Output the [x, y] coordinate of the center of the cell containing the given text.  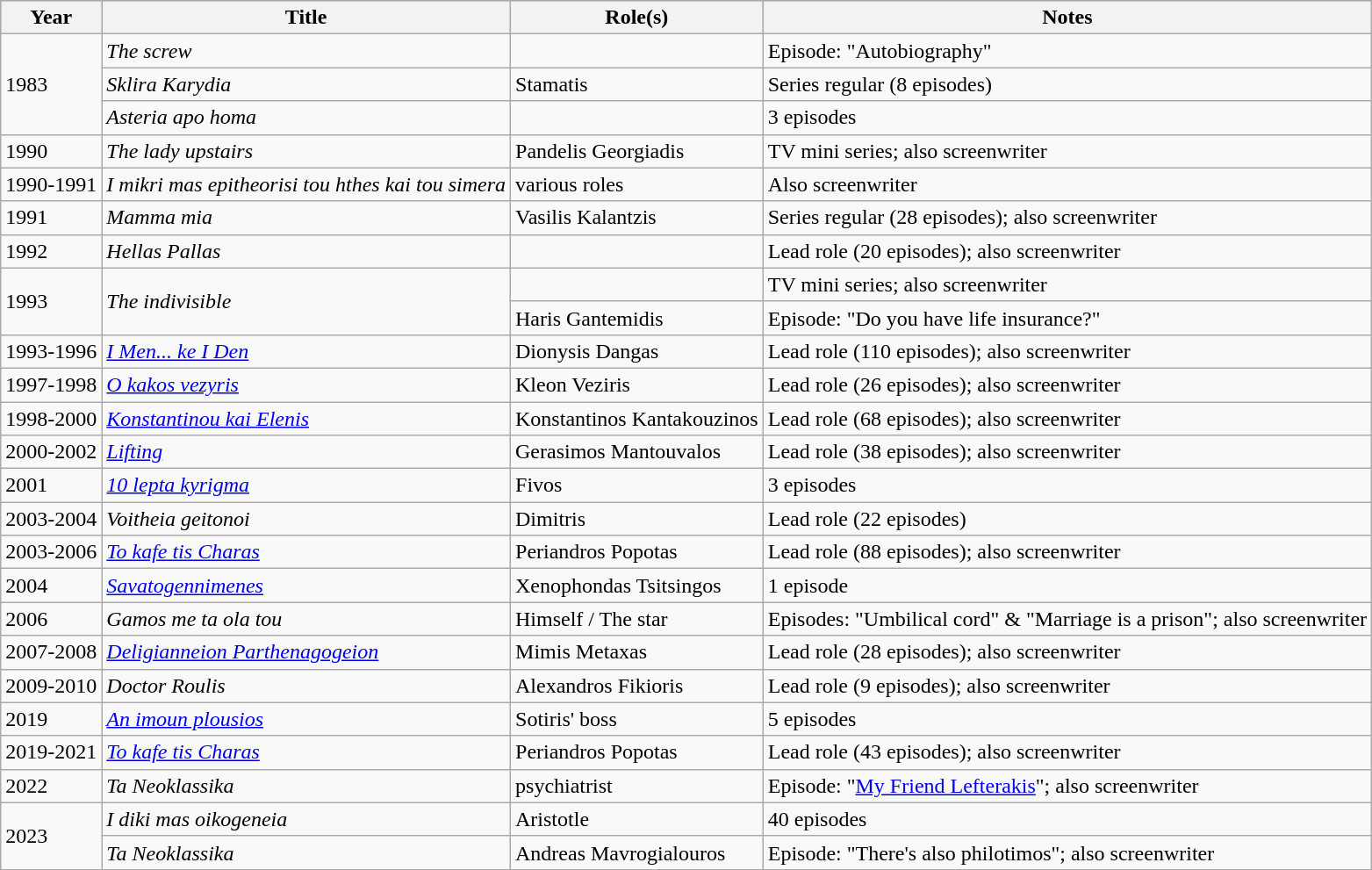
The lady upstairs [306, 151]
Series regular (8 episodes) [1067, 84]
Sklira Karydia [306, 84]
Episodes: "Umbilical cord" & "Marriage is a prison"; also screenwriter [1067, 619]
Deligianneion Parthenagogeion [306, 652]
I Men... ke I Den [306, 351]
Asteria apo homa [306, 118]
2000-2002 [51, 452]
Konstantinou kai Elenis [306, 419]
10 lepta kyrigma [306, 485]
Hellas Pallas [306, 251]
The screw [306, 51]
1990 [51, 151]
Lifting [306, 452]
1993 [51, 301]
2019-2021 [51, 752]
psychiatrist [637, 786]
various roles [637, 184]
Lead role (43 episodes); also screenwriter [1067, 752]
Lead role (20 episodes); also screenwriter [1067, 251]
Haris Gantemidis [637, 318]
1993-1996 [51, 351]
Andreas Mavrogialouros [637, 852]
Vasilis Kalantzis [637, 218]
Episode: "There's also philotimos"; also screenwriter [1067, 852]
Series regular (28 episodes); also screenwriter [1067, 218]
2006 [51, 619]
Fivos [637, 485]
Himself / The star [637, 619]
Pandelis Georgiadis [637, 151]
Lead role (28 episodes); also screenwriter [1067, 652]
Stamatis [637, 84]
Notes [1067, 18]
Alexandros Fikioris [637, 686]
Episode: "Do you have life insurance?" [1067, 318]
Xenophondas Tsitsingos [637, 586]
Year [51, 18]
1 episode [1067, 586]
Also screenwriter [1067, 184]
Aristotle [637, 819]
2004 [51, 586]
1990-1991 [51, 184]
Kleon Veziris [637, 385]
An imoun plousios [306, 719]
Konstantinos Kantakouzinos [637, 419]
1997-1998 [51, 385]
Lead role (68 episodes); also screenwriter [1067, 419]
The indivisible [306, 301]
O kakos vezyris [306, 385]
Gerasimos Mantouvalos [637, 452]
Lead role (9 episodes); also screenwriter [1067, 686]
2022 [51, 786]
1998-2000 [51, 419]
2009-2010 [51, 686]
Title [306, 18]
I mikri mas epitheorisi tou hthes kai tou simera [306, 184]
I diki mas oikogeneia [306, 819]
2003-2004 [51, 519]
40 episodes [1067, 819]
2001 [51, 485]
Voitheia geitonoi [306, 519]
Mimis Metaxas [637, 652]
Lead role (26 episodes); also screenwriter [1067, 385]
Doctor Roulis [306, 686]
Episode: "Autobiography" [1067, 51]
Mamma mia [306, 218]
Lead role (110 episodes); also screenwriter [1067, 351]
Savatogennimenes [306, 586]
Lead role (38 episodes); also screenwriter [1067, 452]
1992 [51, 251]
2023 [51, 836]
5 episodes [1067, 719]
Role(s) [637, 18]
1983 [51, 84]
Dionysis Dangas [637, 351]
2019 [51, 719]
2003-2006 [51, 552]
Lead role (22 episodes) [1067, 519]
2007-2008 [51, 652]
Lead role (88 episodes); also screenwriter [1067, 552]
Episode: "My Friend Lefterakis"; also screenwriter [1067, 786]
Sotiris' boss [637, 719]
1991 [51, 218]
Gamos me ta ola tou [306, 619]
Dimitris [637, 519]
